Find where the given text appears and provide that cell's center as (x, y) coordinate. 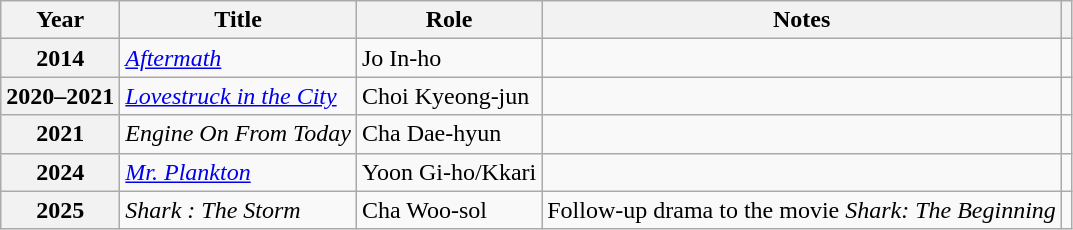
2021 (60, 134)
Cha Dae-hyun (448, 134)
2020–2021 (60, 96)
2025 (60, 210)
Cha Woo-sol (448, 210)
Yoon Gi-ho/Kkari (448, 172)
Lovestruck in the City (238, 96)
Mr. Plankton (238, 172)
Role (448, 20)
2014 (60, 58)
Year (60, 20)
Aftermath (238, 58)
Shark : The Storm (238, 210)
Choi Kyeong-jun (448, 96)
Follow-up drama to the movie Shark: The Beginning (802, 210)
Engine On From Today (238, 134)
Notes (802, 20)
2024 (60, 172)
Jo In-ho (448, 58)
Title (238, 20)
